Extract the [x, y] coordinate from the center of the cell holding the provided text.  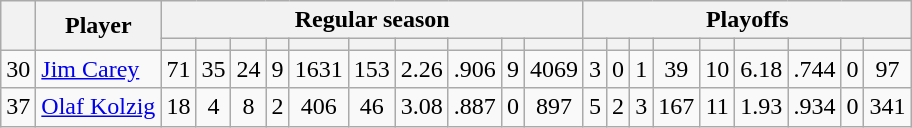
71 [178, 69]
406 [318, 107]
2.26 [422, 69]
97 [888, 69]
Olaf Kolzig [98, 107]
4069 [554, 69]
18 [178, 107]
167 [676, 107]
6.18 [762, 69]
153 [372, 69]
Regular season [372, 20]
Jim Carey [98, 69]
37 [18, 107]
341 [888, 107]
24 [248, 69]
8 [248, 107]
.744 [814, 69]
35 [214, 69]
.934 [814, 107]
897 [554, 107]
Playoffs [747, 20]
.906 [474, 69]
Player [98, 26]
46 [372, 107]
1631 [318, 69]
5 [594, 107]
.887 [474, 107]
39 [676, 69]
11 [718, 107]
10 [718, 69]
4 [214, 107]
1 [642, 69]
1.93 [762, 107]
3.08 [422, 107]
30 [18, 69]
